Provide the (x, y) coordinate of the cell's center where the given text is located.  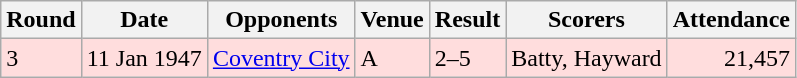
A (392, 58)
21,457 (731, 58)
Coventry City (281, 58)
2–5 (467, 58)
Round (41, 20)
Scorers (586, 20)
Batty, Hayward (586, 58)
Result (467, 20)
3 (41, 58)
Venue (392, 20)
Attendance (731, 20)
Date (144, 20)
Opponents (281, 20)
11 Jan 1947 (144, 58)
